Extract the (X, Y) coordinate from the center of the cell holding the provided text.  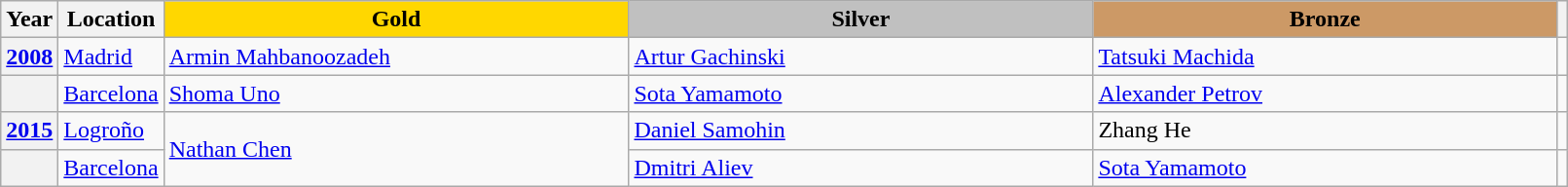
Madrid (111, 56)
Artur Gachinski (860, 56)
Logroño (111, 131)
Alexander Petrov (1326, 93)
Shoma Uno (396, 93)
Location (111, 19)
Year (29, 19)
Zhang He (1326, 131)
Tatsuki Machida (1326, 56)
Nathan Chen (396, 149)
Daniel Samohin (860, 131)
Bronze (1326, 19)
2008 (29, 56)
Armin Mahbanoozadeh (396, 56)
Gold (396, 19)
Dmitri Aliev (860, 168)
Silver (860, 19)
2015 (29, 131)
